Return (X, Y) of the center of cell containing provided text 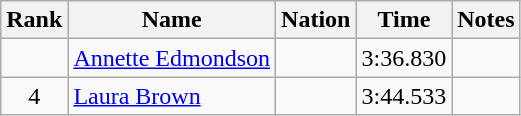
Nation (316, 20)
3:44.533 (404, 96)
4 (34, 96)
Rank (34, 20)
3:36.830 (404, 58)
Name (172, 20)
Time (404, 20)
Notes (486, 20)
Laura Brown (172, 96)
Annette Edmondson (172, 58)
